Find where the given text appears and provide that cell's center as (X, Y) coordinate. 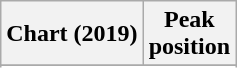
Peakposition (189, 34)
Chart (2019) (72, 34)
